Identify which cell holds the provided text, then report its [X, Y] central coordinate. 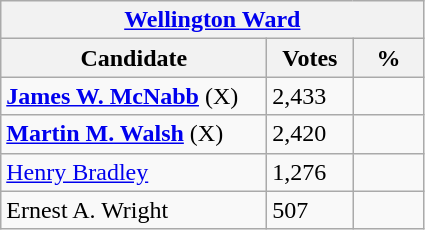
Martin M. Walsh (X) [134, 134]
2,420 [310, 134]
Votes [310, 58]
Henry Bradley [134, 172]
Wellington Ward [212, 20]
Ernest A. Wright [134, 210]
Candidate [134, 58]
% [388, 58]
507 [310, 210]
James W. McNabb (X) [134, 96]
2,433 [310, 96]
1,276 [310, 172]
